Determine the (x, y) coordinate at the center of the cell enclosing the given text.  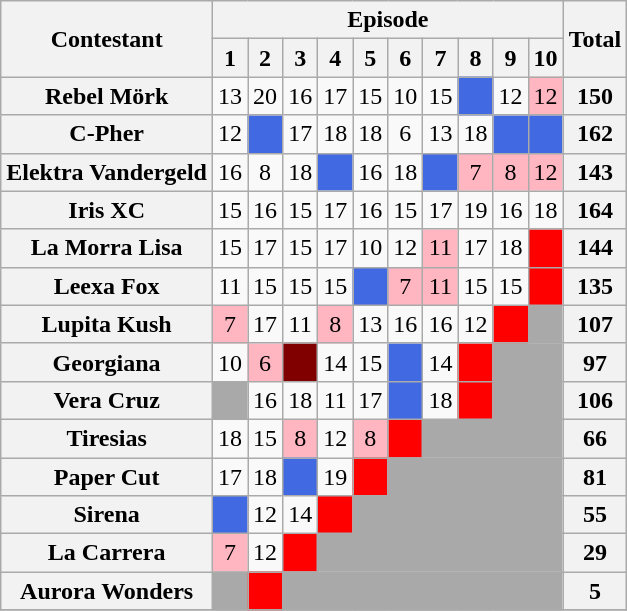
Elektra Vandergeld (107, 172)
La Carrera (107, 553)
Contestant (107, 39)
164 (595, 210)
Georgiana (107, 362)
C-Pher (107, 134)
20 (266, 96)
144 (595, 248)
2 (266, 58)
Rebel Mörk (107, 96)
Leexa Fox (107, 286)
Paper Cut (107, 477)
Lupita Kush (107, 324)
Total (595, 39)
Iris XC (107, 210)
9 (510, 58)
150 (595, 96)
106 (595, 400)
3 (300, 58)
135 (595, 286)
162 (595, 134)
66 (595, 438)
Tiresias (107, 438)
55 (595, 515)
Sirena (107, 515)
143 (595, 172)
1 (230, 58)
4 (336, 58)
97 (595, 362)
81 (595, 477)
29 (595, 553)
Episode (388, 20)
La Morra Lisa (107, 248)
107 (595, 324)
Vera Cruz (107, 400)
Aurora Wonders (107, 591)
